Pinpoint the cell where the given text exists, returning its [X, Y] midpoint coordinate. 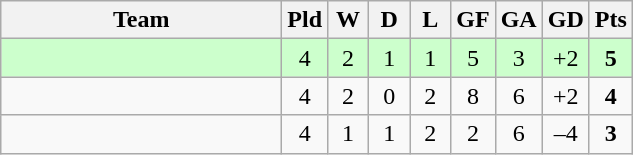
8 [473, 96]
Pts [610, 20]
–4 [566, 134]
GD [566, 20]
Pld [305, 20]
L [430, 20]
GA [518, 20]
W [348, 20]
0 [390, 96]
Team [142, 20]
GF [473, 20]
D [390, 20]
